Extract the [x, y] coordinate from the center of the cell holding the provided text.  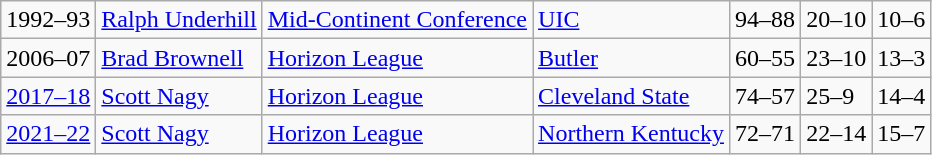
2021–22 [48, 134]
15–7 [902, 134]
22–14 [836, 134]
Cleveland State [632, 96]
Ralph Underhill [179, 20]
Mid-Continent Conference [397, 20]
10–6 [902, 20]
2017–18 [48, 96]
Butler [632, 58]
UIC [632, 20]
2006–07 [48, 58]
20–10 [836, 20]
13–3 [902, 58]
14–4 [902, 96]
1992–93 [48, 20]
Brad Brownell [179, 58]
74–57 [766, 96]
72–71 [766, 134]
25–9 [836, 96]
60–55 [766, 58]
23–10 [836, 58]
Northern Kentucky [632, 134]
94–88 [766, 20]
